Detect which cell encompasses the target text, then output its (X, Y) center coordinate. 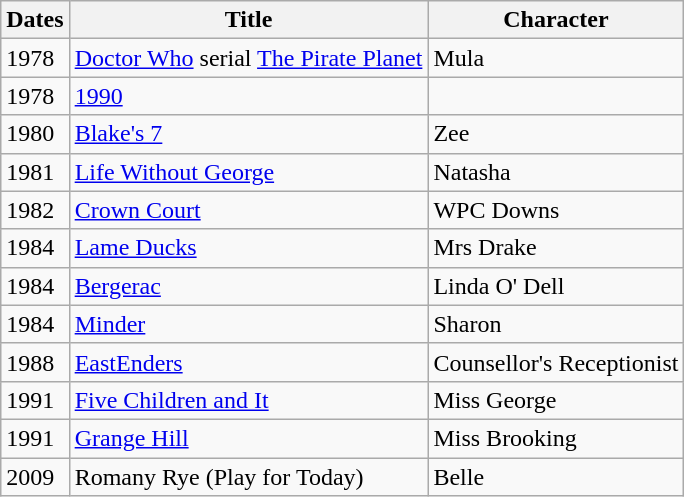
Doctor Who serial The Pirate Planet (248, 58)
Life Without George (248, 172)
Miss Brooking (556, 438)
Sharon (556, 324)
Five Children and It (248, 400)
Crown Court (248, 210)
Miss George (556, 400)
Counsellor's Receptionist (556, 362)
1988 (35, 362)
1980 (35, 134)
1982 (35, 210)
Mula (556, 58)
Bergerac (248, 286)
Grange Hill (248, 438)
2009 (35, 477)
Lame Ducks (248, 248)
Title (248, 20)
EastEnders (248, 362)
Linda O' Dell (556, 286)
Blake's 7 (248, 134)
Natasha (556, 172)
Mrs Drake (556, 248)
Romany Rye (Play for Today) (248, 477)
Minder (248, 324)
Belle (556, 477)
Dates (35, 20)
1990 (248, 96)
Zee (556, 134)
1981 (35, 172)
WPC Downs (556, 210)
Character (556, 20)
